From the cell containing the given text, extract its center point as [X, Y] coordinate. 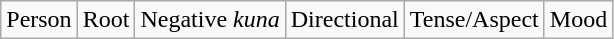
Negative kuna [210, 20]
Root [106, 20]
Mood [578, 20]
Directional [344, 20]
Tense/Aspect [474, 20]
Person [39, 20]
